Provide the (x, y) coordinate of the cell's center where the given text is located.  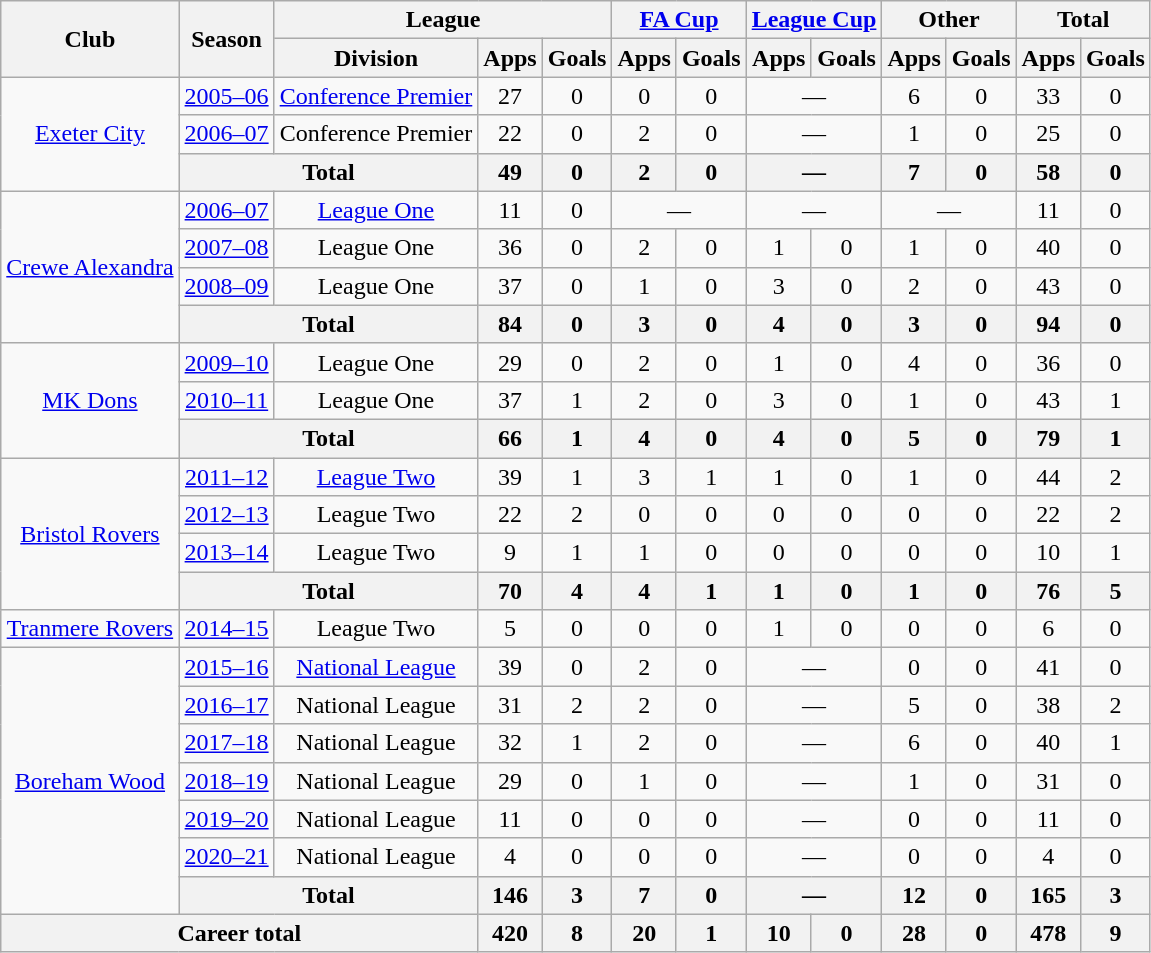
2008–09 (226, 286)
2019–20 (226, 819)
41 (1048, 667)
2013–14 (226, 553)
2010–11 (226, 400)
58 (1048, 172)
32 (510, 743)
Division (376, 58)
2017–18 (226, 743)
2015–16 (226, 667)
146 (510, 895)
2009–10 (226, 362)
28 (914, 933)
Crewe Alexandra (90, 267)
2018–19 (226, 781)
2014–15 (226, 629)
38 (1048, 705)
94 (1048, 324)
2012–13 (226, 515)
76 (1048, 591)
Boreham Wood (90, 781)
20 (644, 933)
70 (510, 591)
420 (510, 933)
12 (914, 895)
2007–08 (226, 248)
Tranmere Rovers (90, 629)
8 (577, 933)
Exeter City (90, 134)
Season (226, 39)
478 (1048, 933)
Career total (240, 933)
66 (510, 438)
League Cup (814, 20)
FA Cup (679, 20)
165 (1048, 895)
44 (1048, 477)
2016–17 (226, 705)
79 (1048, 438)
Club (90, 39)
27 (510, 96)
33 (1048, 96)
25 (1048, 134)
Other (949, 20)
Bristol Rovers (90, 534)
MK Dons (90, 400)
2005–06 (226, 96)
2020–21 (226, 857)
League (443, 20)
49 (510, 172)
84 (510, 324)
2011–12 (226, 477)
